Extract the [x, y] coordinate from the center of the cell holding the provided text.  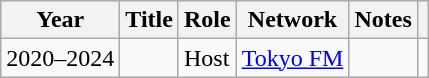
Notes [383, 20]
Title [150, 20]
2020–2024 [60, 58]
Role [207, 20]
Network [292, 20]
Host [207, 58]
Year [60, 20]
Tokyo FM [292, 58]
